Detect which cell encompasses the target text, then output its [x, y] center coordinate. 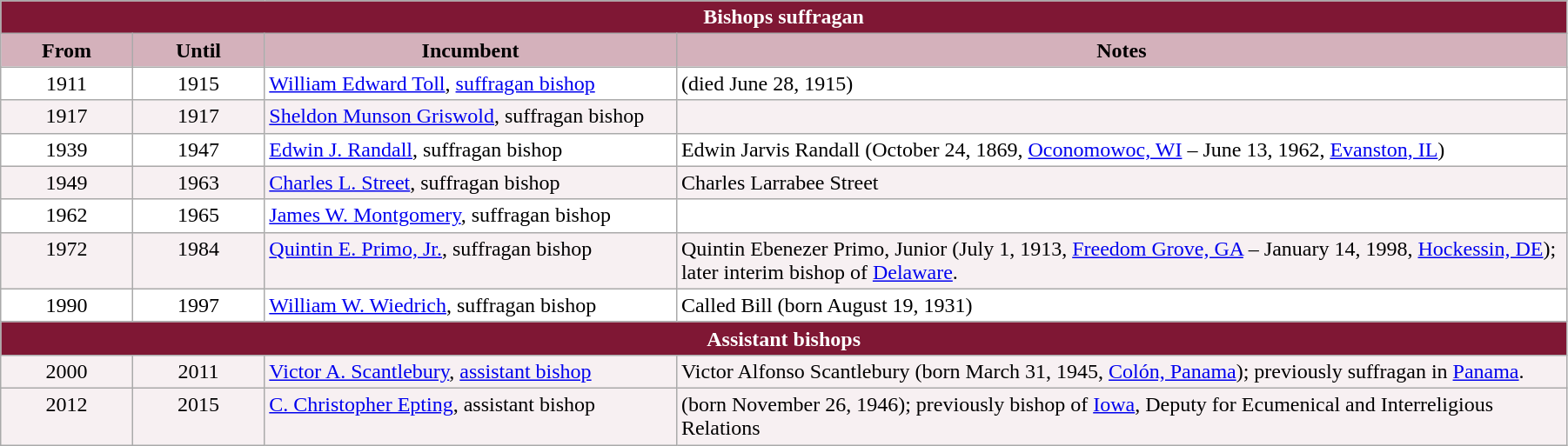
1990 [67, 305]
Edwin Jarvis Randall (October 24, 1869, Oconomowoc, WI – June 13, 1962, Evanston, IL) [1121, 150]
1997 [198, 305]
C. Christopher Epting, assistant bishop [471, 416]
1965 [198, 216]
Victor Alfonso Scantlebury (born March 31, 1945, Colón, Panama); previously suffragan in Panama. [1121, 371]
1984 [198, 261]
From [67, 50]
Edwin J. Randall, suffragan bishop [471, 150]
1972 [67, 261]
James W. Montgomery, suffragan bishop [471, 216]
Quintin E. Primo, Jr., suffragan bishop [471, 261]
Sheldon Munson Griswold, suffragan bishop [471, 116]
(born November 26, 1946); previously bishop of Iowa, Deputy for Ecumenical and Interreligious Relations [1121, 416]
Called Bill (born August 19, 1931) [1121, 305]
William Edward Toll, suffragan bishop [471, 83]
1939 [67, 150]
Incumbent [471, 50]
William W. Wiedrich, suffragan bishop [471, 305]
Notes [1121, 50]
1911 [67, 83]
1949 [67, 183]
1962 [67, 216]
Quintin Ebenezer Primo, Junior (July 1, 1913, Freedom Grove, GA – January 14, 1998, Hockessin, DE); later interim bishop of Delaware. [1121, 261]
(died June 28, 1915) [1121, 83]
2012 [67, 416]
1915 [198, 83]
2015 [198, 416]
1963 [198, 183]
2000 [67, 371]
2011 [198, 371]
Assistant bishops [784, 338]
1947 [198, 150]
Charles L. Street, suffragan bishop [471, 183]
Until [198, 50]
Victor A. Scantlebury, assistant bishop [471, 371]
Bishops suffragan [784, 17]
Charles Larrabee Street [1121, 183]
